For the text-containing cell, return its midpoint in (x, y) coordinate format. 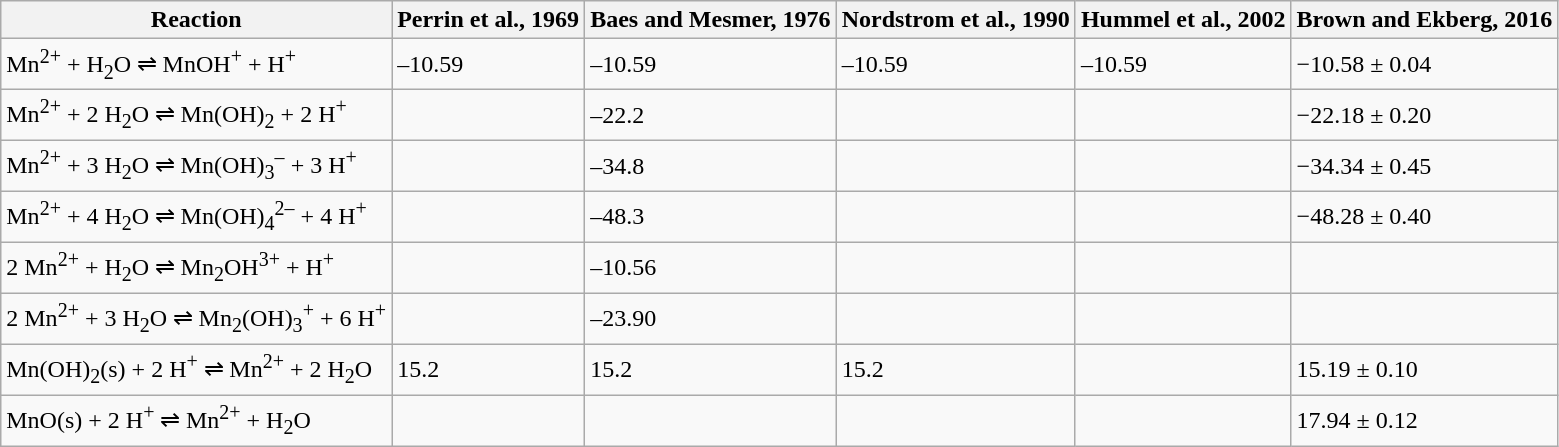
–23.90 (711, 318)
−22.18 ± 0.20 (1424, 116)
Reaction (196, 20)
Mn2+ + H2O ⇌ MnOH+ + H+ (196, 64)
–48.3 (711, 216)
MnO(s) + 2 H+ ⇌ Mn2+ + H2O (196, 420)
−48.28 ± 0.40 (1424, 216)
2 Mn2+ + H2O ⇌ Mn2OH3+ + H+ (196, 268)
17.94 ± 0.12 (1424, 420)
−10.58 ± 0.04 (1424, 64)
Brown and Ekberg, 2016 (1424, 20)
–10.56 (711, 268)
Mn2+ + 4 H2O ⇌ Mn(OH)42– + 4 H+ (196, 216)
–22.2 (711, 116)
Hummel et al., 2002 (1183, 20)
Nordstrom et al., 1990 (956, 20)
Mn(OH)2(s) + 2 H+ ⇌ Mn2+ + 2 H2O (196, 370)
15.19 ± 0.10 (1424, 370)
−34.34 ± 0.45 (1424, 166)
–34.8 (711, 166)
Perrin et al., 1969 (488, 20)
Baes and Mesmer, 1976 (711, 20)
Mn2+ + 2 H2O ⇌ Mn(OH)2 + 2 H+ (196, 116)
2 Mn2+ + 3 H2O ⇌ Mn2(OH)3+ + 6 H+ (196, 318)
Mn2+ + 3 H2O ⇌ Mn(OH)3– + 3 H+ (196, 166)
